Extract the (x, y) coordinate from the center of the cell holding the provided text.  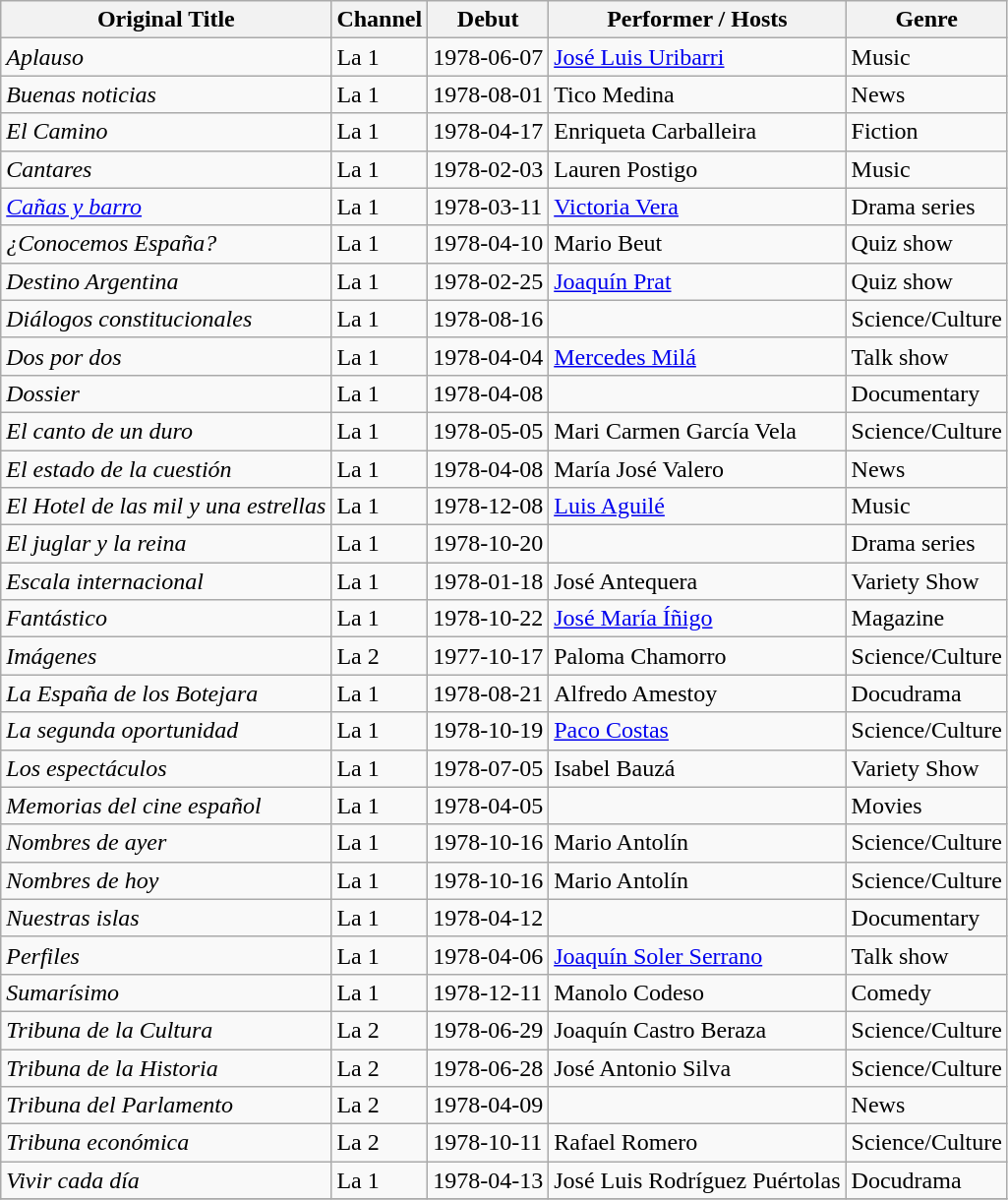
Movies (926, 806)
Fiction (926, 132)
1978-01-18 (488, 581)
María José Valero (697, 469)
1978-10-19 (488, 731)
Manolo Codeso (697, 992)
1978-06-07 (488, 57)
1978-07-05 (488, 768)
Paco Costas (697, 731)
Mercedes Milá (697, 356)
1978-08-16 (488, 319)
Nuestras islas (166, 918)
El Camino (166, 132)
1978-12-08 (488, 507)
Mario Beut (697, 244)
Paloma Chamorro (697, 656)
Joaquín Prat (697, 281)
Joaquín Castro Beraza (697, 1030)
Cantares (166, 169)
Cañas y barro (166, 207)
Lauren Postigo (697, 169)
1978-02-25 (488, 281)
1978-04-04 (488, 356)
Tribuna del Parlamento (166, 1106)
Buenas noticias (166, 94)
La segunda oportunidad (166, 731)
José Antonio Silva (697, 1067)
Memorias del cine español (166, 806)
Diálogos constitucionales (166, 319)
1978-04-12 (488, 918)
1978-06-28 (488, 1067)
Dossier (166, 393)
Genre (926, 20)
Nombres de ayer (166, 843)
Dos por dos (166, 356)
1978-04-13 (488, 1180)
José Luis Uribarri (697, 57)
Debut (488, 20)
Isabel Bauzá (697, 768)
1978-10-11 (488, 1143)
El estado de la cuestión (166, 469)
Mari Carmen García Vela (697, 431)
Original Title (166, 20)
1978-03-11 (488, 207)
Victoria Vera (697, 207)
Performer / Hosts (697, 20)
El juglar y la reina (166, 544)
Magazine (926, 619)
1978-05-05 (488, 431)
1978-08-21 (488, 693)
Nombres de hoy (166, 880)
Tribuna de la Historia (166, 1067)
Aplauso (166, 57)
El Hotel de las mil y una estrellas (166, 507)
¿Conocemos España? (166, 244)
Comedy (926, 992)
1977-10-17 (488, 656)
Joaquín Soler Serrano (697, 955)
1978-04-09 (488, 1106)
Escala internacional (166, 581)
Vivir cada día (166, 1180)
1978-04-10 (488, 244)
1978-04-05 (488, 806)
Fantástico (166, 619)
Imágenes (166, 656)
1978-04-06 (488, 955)
1978-04-17 (488, 132)
Destino Argentina (166, 281)
Luis Aguilé (697, 507)
José Antequera (697, 581)
1978-06-29 (488, 1030)
Sumarísimo (166, 992)
Enriqueta Carballeira (697, 132)
Rafael Romero (697, 1143)
1978-12-11 (488, 992)
José Luis Rodríguez Puértolas (697, 1180)
Tribuna de la Cultura (166, 1030)
1978-08-01 (488, 94)
1978-10-20 (488, 544)
La España de los Botejara (166, 693)
Tribuna económica (166, 1143)
1978-02-03 (488, 169)
El canto de un duro (166, 431)
Perfiles (166, 955)
José María Íñigo (697, 619)
Tico Medina (697, 94)
Alfredo Amestoy (697, 693)
Channel (380, 20)
1978-10-22 (488, 619)
Los espectáculos (166, 768)
